Search for the cell housing the specified text and yield its (x, y) center coordinate. 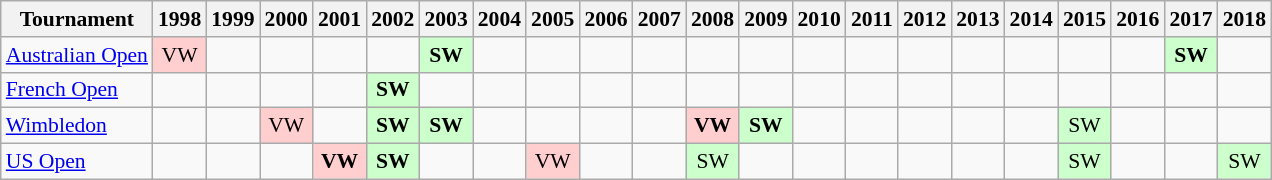
2002 (392, 19)
2003 (446, 19)
Australian Open (77, 55)
2008 (712, 19)
2007 (660, 19)
2013 (978, 19)
2017 (1190, 19)
1998 (180, 19)
2015 (1084, 19)
2011 (872, 19)
US Open (77, 162)
French Open (77, 90)
2018 (1244, 19)
2009 (766, 19)
2001 (340, 19)
2010 (820, 19)
2006 (606, 19)
2016 (1138, 19)
2004 (500, 19)
1999 (232, 19)
Tournament (77, 19)
2012 (924, 19)
2000 (286, 19)
2005 (552, 19)
Wimbledon (77, 126)
2014 (1032, 19)
